Locate the cell with the specified text and output its [X, Y] center coordinate. 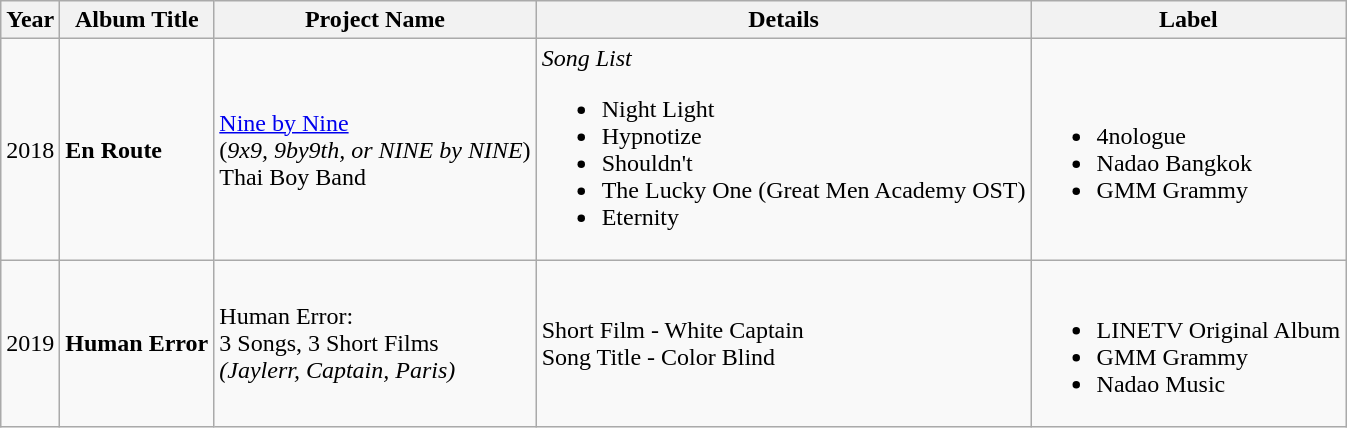
Human Error:3 Songs, 3 Short Films(Jaylerr, Captain, Paris) [375, 344]
Project Name [375, 20]
Nine by Nine(9x9, 9by9th, or NINE by NINE)Thai Boy Band [375, 150]
2019 [30, 344]
En Route [137, 150]
Label [1188, 20]
LINETV Original AlbumGMM GrammyNadao Music [1188, 344]
Album Title [137, 20]
Short Film - White CaptainSong Title - Color Blind [784, 344]
2018 [30, 150]
Human Error [137, 344]
4nologueNadao BangkokGMM Grammy [1188, 150]
Details [784, 20]
Song ListNight LightHypnotizeShouldn'tThe Lucky One (Great Men Academy OST)Eternity [784, 150]
Year [30, 20]
